Extract the (X, Y) coordinate from the center of the cell holding the provided text.  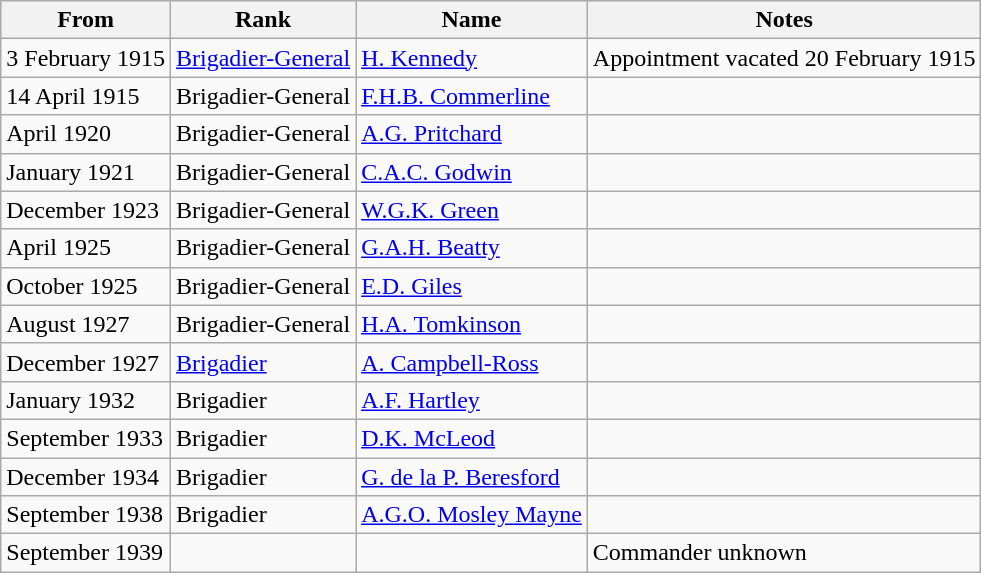
August 1927 (86, 324)
D.K. McLeod (472, 438)
January 1921 (86, 172)
A. Campbell-Ross (472, 362)
December 1927 (86, 362)
G.A.H. Beatty (472, 248)
From (86, 20)
September 1939 (86, 553)
14 April 1915 (86, 96)
H.A. Tomkinson (472, 324)
September 1933 (86, 438)
A.F. Hartley (472, 400)
G. de la P. Beresford (472, 477)
Name (472, 20)
December 1923 (86, 210)
September 1938 (86, 515)
Commander unknown (784, 553)
H. Kennedy (472, 58)
Notes (784, 20)
3 February 1915 (86, 58)
F.H.B. Commerline (472, 96)
A.G. Pritchard (472, 134)
C.A.C. Godwin (472, 172)
W.G.K. Green (472, 210)
October 1925 (86, 286)
January 1932 (86, 400)
April 1925 (86, 248)
E.D. Giles (472, 286)
A.G.O. Mosley Mayne (472, 515)
December 1934 (86, 477)
Appointment vacated 20 February 1915 (784, 58)
April 1920 (86, 134)
Rank (262, 20)
